Determine the (x, y) coordinate at the center of the cell enclosing the given text.  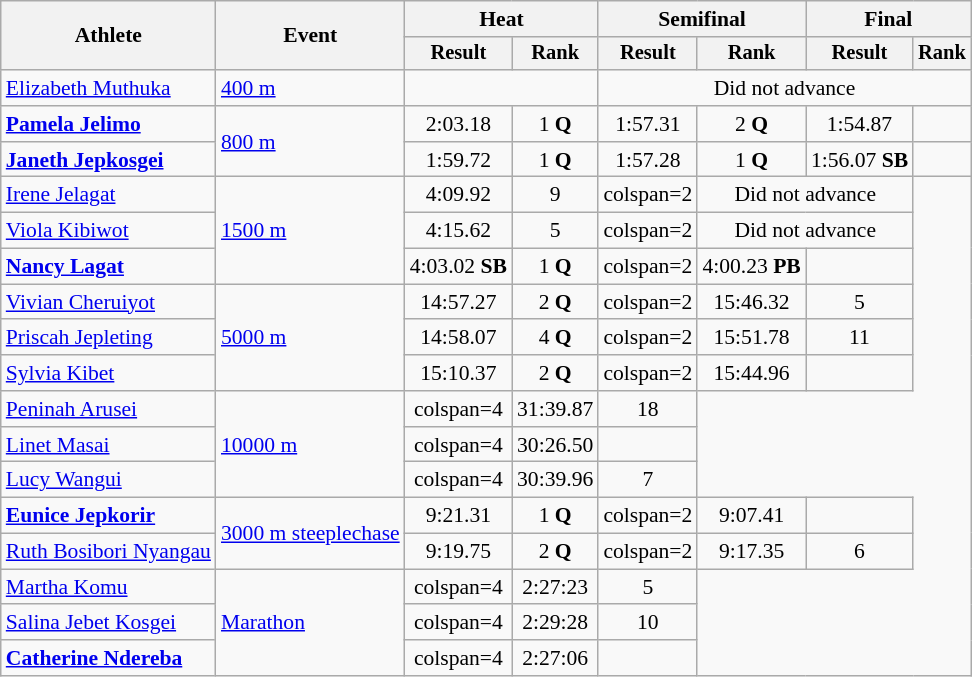
Heat (502, 19)
1:57.31 (648, 124)
4:03.02 SB (458, 267)
31:39.87 (555, 409)
800 m (310, 142)
1:59.72 (458, 160)
10000 m (310, 444)
3000 m steeplechase (310, 534)
10 (648, 623)
1:54.87 (860, 124)
11 (860, 338)
5000 m (310, 338)
Vivian Cheruiyot (108, 302)
Final (888, 19)
1:57.28 (648, 160)
Event (310, 36)
Lucy Wangui (108, 480)
400 m (310, 88)
1500 m (310, 230)
14:57.27 (458, 302)
18 (648, 409)
9:17.35 (751, 552)
1:56.07 SB (860, 160)
15:51.78 (751, 338)
Semifinal (702, 19)
Pamela Jelimo (108, 124)
Martha Komu (108, 587)
Ruth Bosibori Nyangau (108, 552)
2:27:06 (555, 658)
4:00.23 PB (751, 267)
6 (860, 552)
Elizabeth Muthuka (108, 88)
4 Q (555, 338)
30:26.50 (555, 445)
Viola Kibiwot (108, 231)
7 (648, 480)
Athlete (108, 36)
2:03.18 (458, 124)
14:58.07 (458, 338)
Janeth Jepkosgei (108, 160)
2:29:28 (555, 623)
4:15.62 (458, 231)
15:44.96 (751, 373)
Sylvia Kibet (108, 373)
Eunice Jepkorir (108, 516)
Marathon (310, 622)
Linet Masai (108, 445)
Catherine Ndereba (108, 658)
Nancy Lagat (108, 267)
2:27:23 (555, 587)
9:21.31 (458, 516)
Salina Jebet Kosgei (108, 623)
Irene Jelagat (108, 195)
9 (555, 195)
Priscah Jepleting (108, 338)
Peninah Arusei (108, 409)
30:39.96 (555, 480)
4:09.92 (458, 195)
9:19.75 (458, 552)
9:07.41 (751, 516)
15:10.37 (458, 373)
15:46.32 (751, 302)
